Output the (x, y) coordinate of the center of the cell containing the given text.  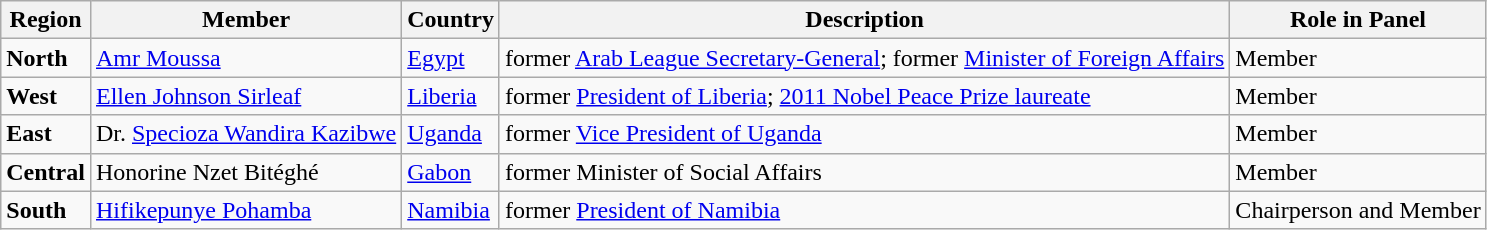
Chairperson and Member (1358, 210)
North (46, 58)
Egypt (451, 58)
Gabon (451, 172)
Description (864, 20)
West (46, 96)
Liberia (451, 96)
Uganda (451, 134)
Role in Panel (1358, 20)
former Arab League Secretary-General; former Minister of Foreign Affairs (864, 58)
South (46, 210)
former Vice President of Uganda (864, 134)
Dr. Specioza Wandira Kazibwe (246, 134)
Country (451, 20)
former Minister of Social Affairs (864, 172)
former President of Namibia (864, 210)
Honorine Nzet Bitéghé (246, 172)
East (46, 134)
Ellen Johnson Sirleaf (246, 96)
Hifikepunye Pohamba (246, 210)
Amr Moussa (246, 58)
former President of Liberia; 2011 Nobel Peace Prize laureate (864, 96)
Central (46, 172)
Namibia (451, 210)
Region (46, 20)
